Identify which cell holds the provided text, then report its (x, y) central coordinate. 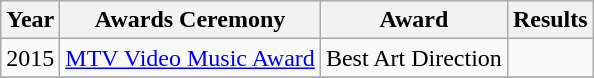
Awards Ceremony (190, 20)
Year (30, 20)
2015 (30, 58)
MTV Video Music Award (190, 58)
Award (414, 20)
Best Art Direction (414, 58)
Results (550, 20)
